Return (x, y) of the center of cell containing provided text 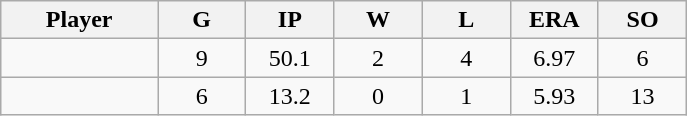
5.93 (554, 96)
9 (202, 58)
13 (642, 96)
ERA (554, 20)
13.2 (290, 96)
SO (642, 20)
1 (466, 96)
50.1 (290, 58)
6.97 (554, 58)
0 (378, 96)
L (466, 20)
4 (466, 58)
IP (290, 20)
2 (378, 58)
Player (80, 20)
G (202, 20)
W (378, 20)
